Detect which cell encompasses the target text, then output its (x, y) center coordinate. 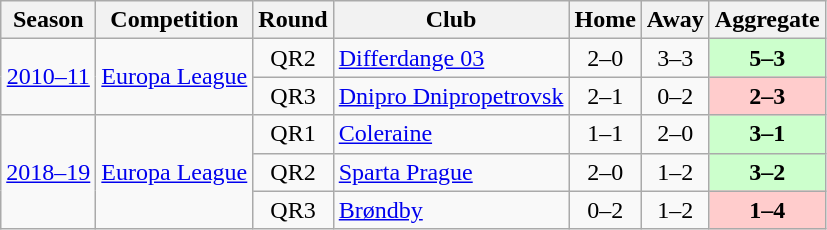
Aggregate (767, 20)
Brøndby (451, 210)
QR1 (293, 134)
3–3 (675, 58)
Round (293, 20)
5–3 (767, 58)
2018–19 (48, 172)
Dnipro Dnipropetrovsk (451, 96)
Club (451, 20)
Coleraine (451, 134)
1–1 (605, 134)
Differdange 03 (451, 58)
Home (605, 20)
3–1 (767, 134)
3–2 (767, 172)
2–1 (605, 96)
Away (675, 20)
Sparta Prague (451, 172)
Season (48, 20)
2–3 (767, 96)
1–4 (767, 210)
Competition (174, 20)
2010–11 (48, 77)
